Capture the cell that displays the provided text and extract its (X, Y) central coordinate. 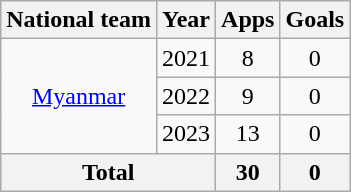
8 (248, 58)
Apps (248, 20)
2022 (186, 96)
2023 (186, 134)
Year (186, 20)
9 (248, 96)
30 (248, 172)
Myanmar (79, 96)
Goals (315, 20)
13 (248, 134)
2021 (186, 58)
National team (79, 20)
Total (108, 172)
